Detect which cell encompasses the target text, then output its (X, Y) center coordinate. 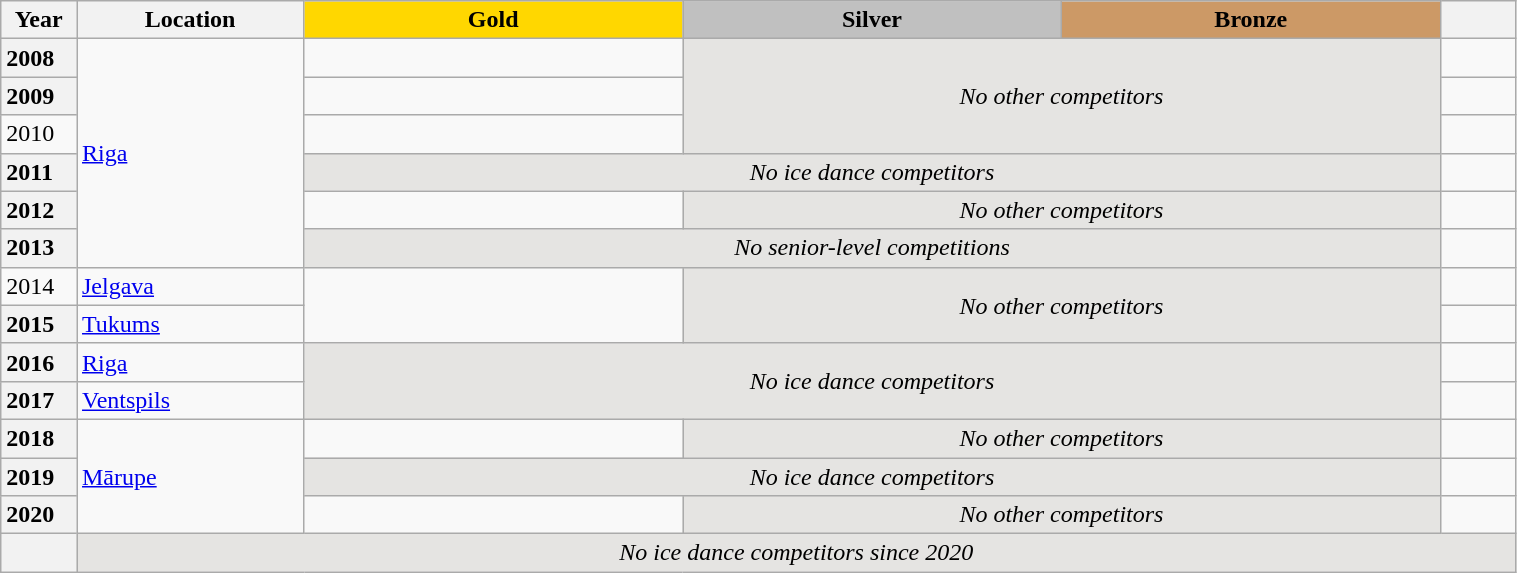
2014 (39, 286)
Jelgava (190, 286)
Bronze (1250, 20)
2020 (39, 515)
Gold (494, 20)
2012 (39, 210)
2018 (39, 438)
No ice dance competitors since 2020 (796, 553)
Mārupe (190, 476)
2013 (39, 248)
Silver (872, 20)
2015 (39, 324)
2008 (39, 58)
Location (190, 20)
Tukums (190, 324)
Year (39, 20)
2010 (39, 134)
2017 (39, 400)
Ventspils (190, 400)
2016 (39, 362)
2019 (39, 477)
No senior-level competitions (872, 248)
2011 (39, 172)
2009 (39, 96)
